Pinpoint the cell where the given text exists, returning its (x, y) midpoint coordinate. 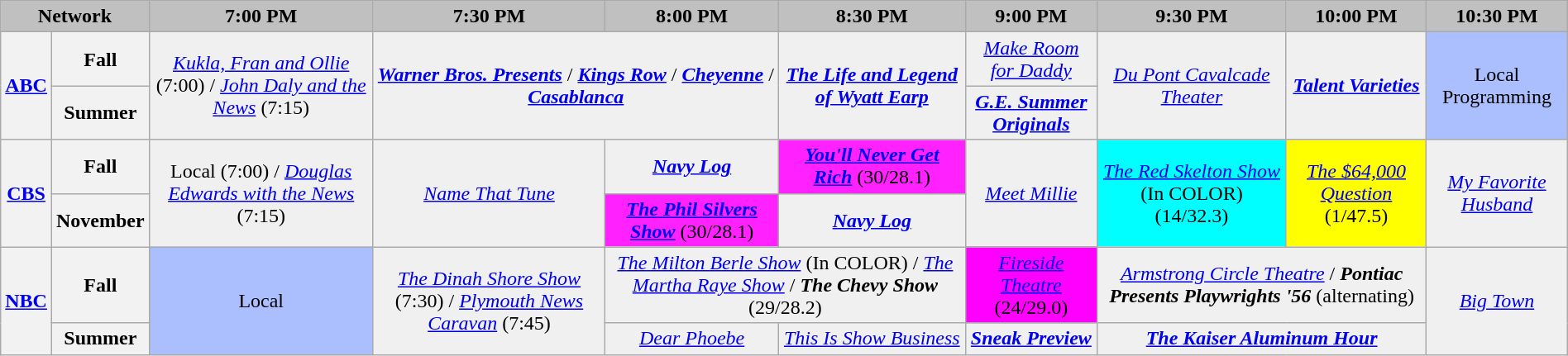
Dear Phoebe (692, 339)
G.E. Summer Originals (1030, 112)
Kukla, Fran and Ollie (7:00) / John Daly and the News (7:15) (261, 86)
Local (7:00) / Douglas Edwards with the News (7:15) (261, 193)
Warner Bros. Presents / Kings Row / Cheyenne / Casablanca (576, 86)
Big Town (1497, 301)
8:00 PM (692, 17)
Name That Tune (489, 193)
9:30 PM (1193, 17)
8:30 PM (872, 17)
Du Pont Cavalcade Theater (1193, 86)
The Red Skelton Show (In COLOR) (14/32.3) (1193, 193)
Make Room for Daddy (1030, 59)
10:00 PM (1356, 17)
This Is Show Business (872, 339)
NBC (26, 301)
Armstrong Circle Theatre / Pontiac Presents Playwrights '56 (alternating) (1262, 285)
Talent Varieties (1356, 86)
9:00 PM (1030, 17)
Local (261, 301)
The $64,000 Question (1/47.5) (1356, 193)
The Kaiser Aluminum Hour (1262, 339)
The Dinah Shore Show (7:30) / Plymouth News Caravan (7:45) (489, 301)
Fireside Theatre (24/29.0) (1030, 285)
The Milton Berle Show (In COLOR) / The Martha Raye Show / The Chevy Show (29/28.2) (786, 285)
Network (74, 17)
The Life and Legend of Wyatt Earp (872, 86)
7:00 PM (261, 17)
Meet Millie (1030, 193)
You'll Never Get Rich (30/28.1) (872, 167)
10:30 PM (1497, 17)
ABC (26, 86)
November (100, 220)
CBS (26, 193)
The Phil Silvers Show (30/28.1) (692, 220)
My Favorite Husband (1497, 193)
Local Programming (1497, 86)
Sneak Preview (1030, 339)
7:30 PM (489, 17)
